Search for the cell housing the specified text and yield its (X, Y) center coordinate. 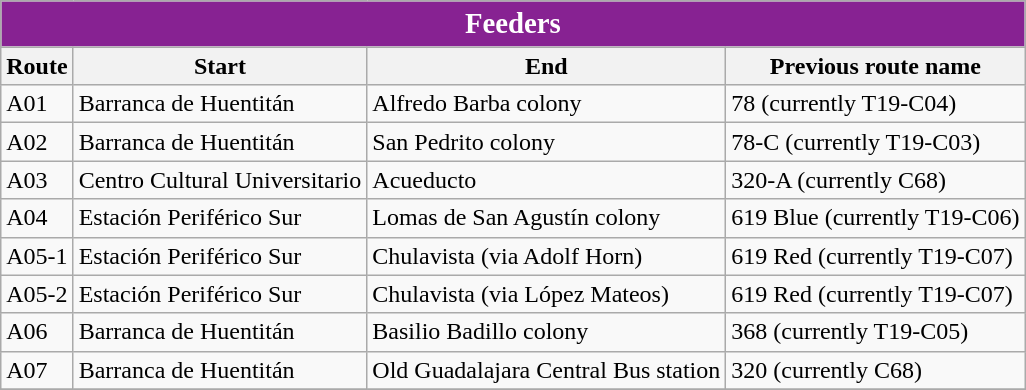
320-A (currently C68) (876, 180)
Acueducto (546, 180)
San Pedrito colony (546, 142)
320 (currently C68) (876, 370)
A01 (37, 104)
Lomas de San Agustín colony (546, 218)
A03 (37, 180)
Start (220, 66)
End (546, 66)
Previous route name (876, 66)
A02 (37, 142)
368 (currently T19-C05) (876, 332)
A05-1 (37, 256)
Chulavista (via López Mateos) (546, 294)
619 Blue (currently T19-C06) (876, 218)
Chulavista (via Adolf Horn) (546, 256)
78 (currently T19-C04) (876, 104)
78-C (currently T19-C03) (876, 142)
A04 (37, 218)
Alfredo Barba colony (546, 104)
Feeders (513, 24)
Basilio Badillo colony (546, 332)
Old Guadalajara Central Bus station (546, 370)
Route (37, 66)
A06 (37, 332)
Centro Cultural Universitario (220, 180)
A05-2 (37, 294)
A07 (37, 370)
